Scan for the cell matching the given text and deliver its [x, y] coordinate at center. 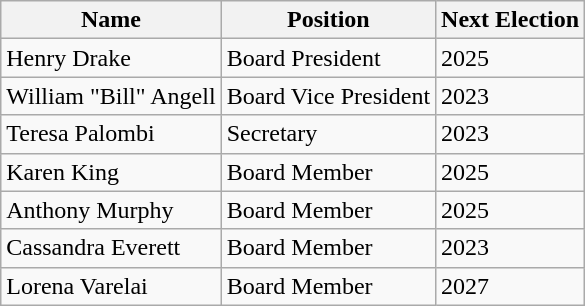
Board President [328, 58]
Karen King [111, 172]
Cassandra Everett [111, 248]
William "Bill" Angell [111, 96]
2027 [510, 286]
Lorena Varelai [111, 286]
Teresa Palombi [111, 134]
Secretary [328, 134]
Board Vice President [328, 96]
Anthony Murphy [111, 210]
Henry Drake [111, 58]
Name [111, 20]
Next Election [510, 20]
Position [328, 20]
